Identify which cell holds the provided text, then report its [x, y] central coordinate. 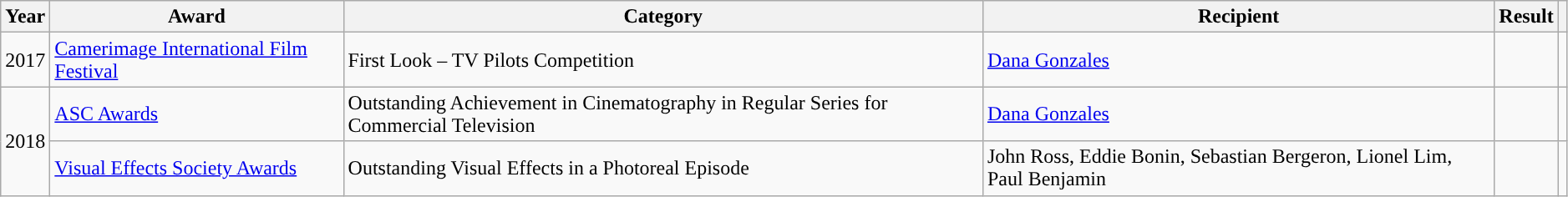
ASC Awards [197, 114]
Recipient [1238, 17]
First Look – TV Pilots Competition [663, 60]
Camerimage International Film Festival [197, 60]
Visual Effects Society Awards [197, 169]
Outstanding Achievement in Cinematography in Regular Series for Commercial Television [663, 114]
Award [197, 17]
2018 [25, 141]
Year [25, 17]
Result [1526, 17]
John Ross, Eddie Bonin, Sebastian Bergeron, Lionel Lim, Paul Benjamin [1238, 169]
2017 [25, 60]
Outstanding Visual Effects in a Photoreal Episode [663, 169]
Category [663, 17]
